Output the [x, y] coordinate of the center of the cell containing the given text.  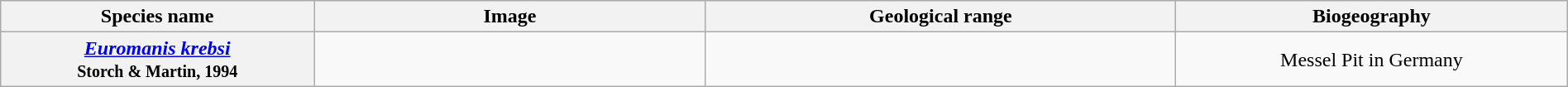
Messel Pit in Germany [1372, 60]
Euromanis krebsiStorch & Martin, 1994 [157, 60]
Species name [157, 17]
Geological range [940, 17]
Image [510, 17]
Biogeography [1372, 17]
